For the text-containing cell, return its midpoint in (x, y) coordinate format. 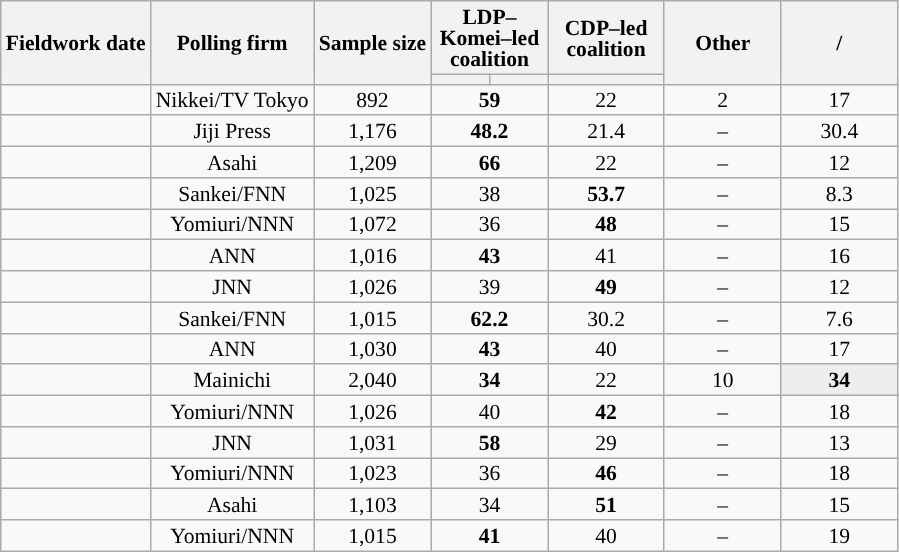
Jiji Press (232, 132)
29 (606, 442)
59 (490, 100)
8.3 (840, 194)
Polling firm (232, 42)
LDP–Komei–led coalition (490, 38)
66 (490, 162)
1,031 (372, 442)
1,025 (372, 194)
21.4 (606, 132)
10 (722, 380)
892 (372, 100)
7.6 (840, 318)
Other (722, 42)
1,030 (372, 348)
16 (840, 256)
49 (606, 286)
CDP–led coalition (606, 38)
Fieldwork date (76, 42)
48 (606, 224)
48.2 (490, 132)
1,176 (372, 132)
1,072 (372, 224)
1,016 (372, 256)
58 (490, 442)
30.4 (840, 132)
Mainichi (232, 380)
46 (606, 474)
38 (490, 194)
Sample size (372, 42)
62.2 (490, 318)
19 (840, 536)
/ (840, 42)
1,023 (372, 474)
30.2 (606, 318)
42 (606, 412)
1,103 (372, 504)
2,040 (372, 380)
2 (722, 100)
53.7 (606, 194)
13 (840, 442)
Nikkei/TV Tokyo (232, 100)
51 (606, 504)
39 (490, 286)
1,209 (372, 162)
